Detect which cell encompasses the target text, then output its (X, Y) center coordinate. 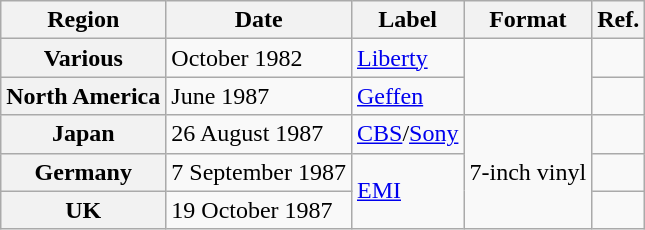
19 October 1987 (259, 210)
October 1982 (259, 58)
Label (407, 20)
Various (84, 58)
June 1987 (259, 96)
EMI (407, 191)
North America (84, 96)
7-inch vinyl (528, 172)
UK (84, 210)
Germany (84, 172)
Format (528, 20)
Region (84, 20)
Geffen (407, 96)
26 August 1987 (259, 134)
Date (259, 20)
Ref. (618, 20)
7 September 1987 (259, 172)
CBS/Sony (407, 134)
Liberty (407, 58)
Japan (84, 134)
